Output the (x, y) coordinate of the center of the cell containing the given text.  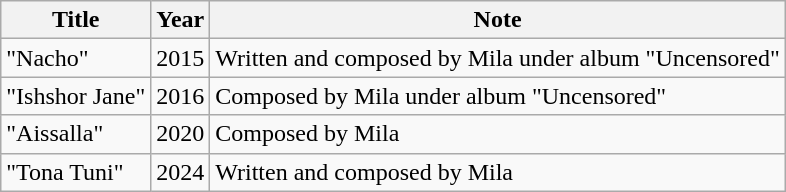
Written and composed by Mila (498, 172)
Composed by Mila under album "Uncensored" (498, 96)
2016 (180, 96)
"Aissalla" (76, 134)
Title (76, 20)
"Nacho" (76, 58)
2024 (180, 172)
2020 (180, 134)
"Ishshor Jane" (76, 96)
Composed by Mila (498, 134)
"Tona Tuni" (76, 172)
2015 (180, 58)
Written and composed by Mila under album "Uncensored" (498, 58)
Year (180, 20)
Note (498, 20)
